Extract the (X, Y) coordinate from the center of the cell holding the provided text.  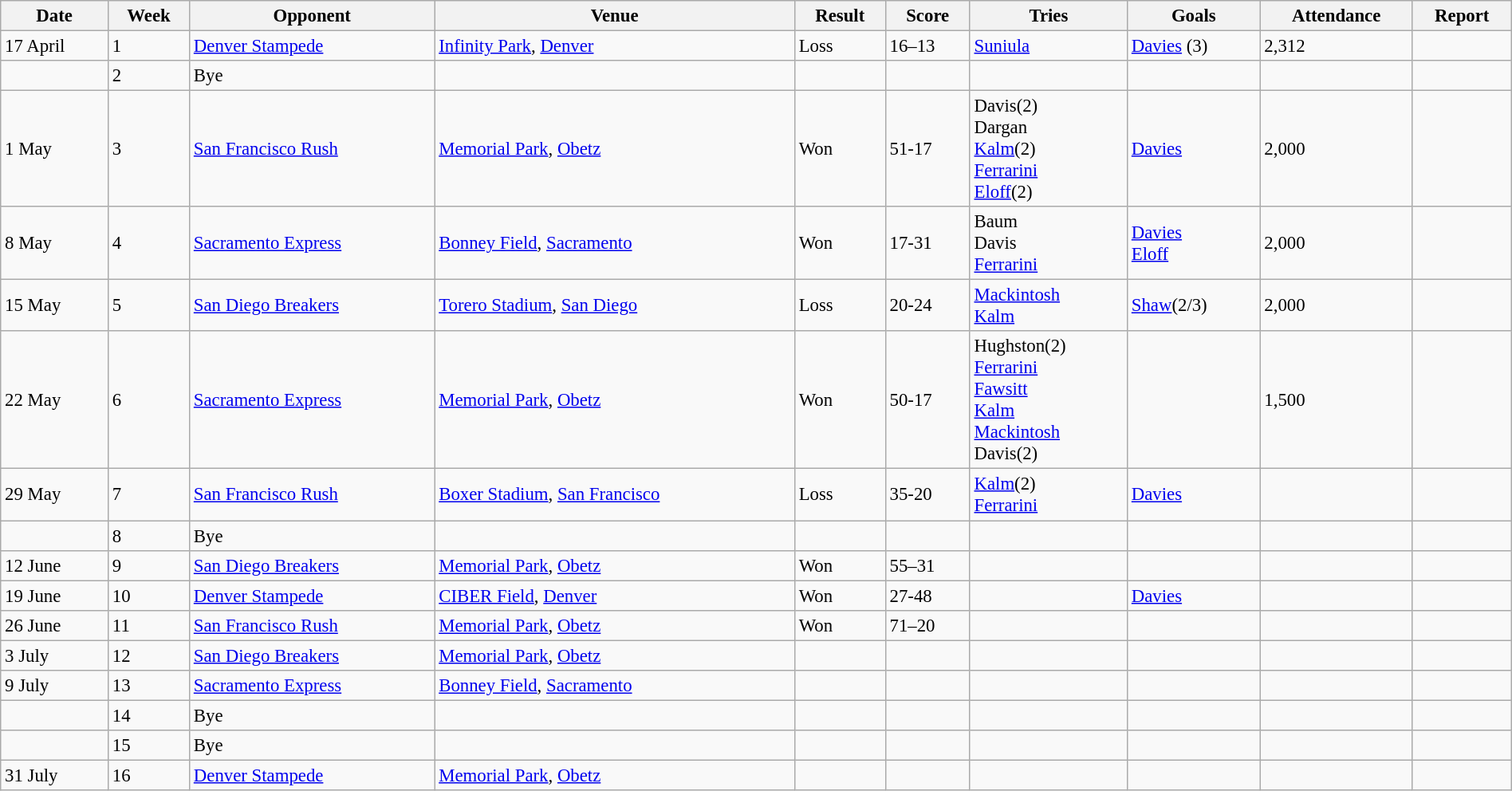
2,312 (1337, 46)
Goals (1193, 16)
Score (927, 16)
22 May (54, 400)
4 (149, 243)
71–20 (927, 625)
1,500 (1337, 400)
14 (149, 715)
16 (149, 775)
1 (149, 46)
15 (149, 746)
MackintoshKalm (1048, 306)
10 (149, 596)
16–13 (927, 46)
13 (149, 686)
8 (149, 536)
Week (149, 16)
7 (149, 494)
27-48 (927, 596)
Attendance (1337, 16)
29 May (54, 494)
Result (840, 16)
50-17 (927, 400)
Date (54, 16)
Infinity Park, Denver (614, 46)
55–31 (927, 565)
Report (1462, 16)
9 (149, 565)
51-17 (927, 149)
26 June (54, 625)
Suniula (1048, 46)
9 July (54, 686)
6 (149, 400)
Opponent (313, 16)
Torero Stadium, San Diego (614, 306)
12 June (54, 565)
5 (149, 306)
2 (149, 76)
3 (149, 149)
1 May (54, 149)
8 May (54, 243)
15 May (54, 306)
Shaw(2/3) (1193, 306)
12 (149, 655)
17 April (54, 46)
Hughston(2)FerrariniFawsittKalmMackintoshDavis(2) (1048, 400)
3 July (54, 655)
31 July (54, 775)
Davis(2)DarganKalm(2)FerrariniEloff(2) (1048, 149)
Davies (3) (1193, 46)
19 June (54, 596)
Kalm(2)Ferrarini (1048, 494)
35-20 (927, 494)
20-24 (927, 306)
DaviesEloff (1193, 243)
Tries (1048, 16)
Boxer Stadium, San Francisco (614, 494)
11 (149, 625)
CIBER Field, Denver (614, 596)
17-31 (927, 243)
Venue (614, 16)
BaumDavisFerrarini (1048, 243)
